Pinpoint the cell where the given text exists, returning its [X, Y] midpoint coordinate. 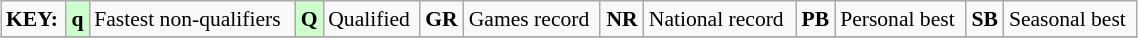
Q [309, 19]
SB [985, 19]
Personal best [900, 19]
PB [816, 19]
Fastest non-qualifiers [192, 19]
Qualified [371, 19]
National record [720, 19]
KEY: [34, 19]
q [78, 19]
GR [442, 19]
Games record [532, 19]
Seasonal best [1070, 19]
NR [622, 19]
